Output the (X, Y) coordinate of the center of the cell containing the given text.  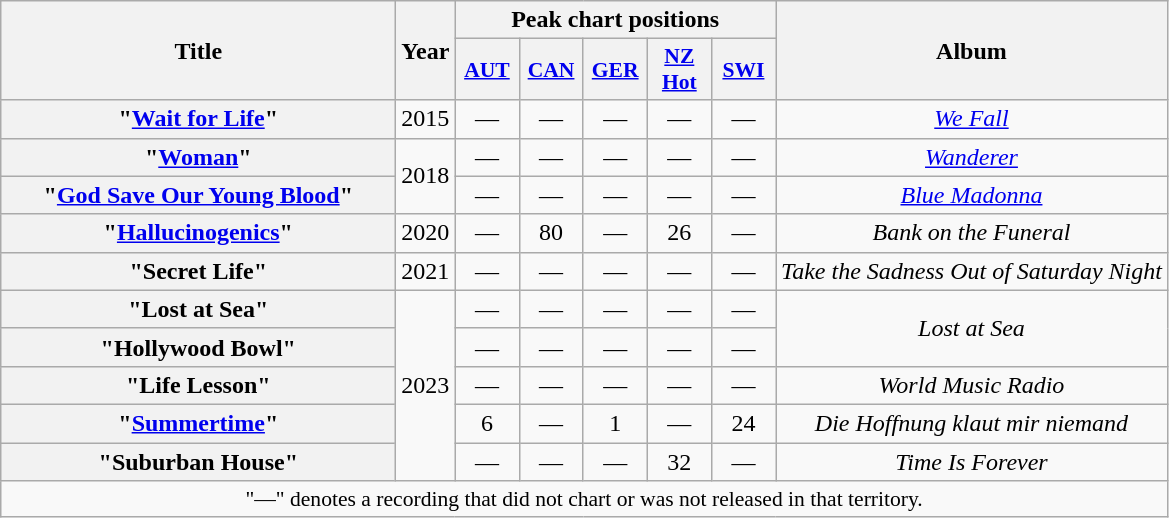
Bank on the Funeral (972, 233)
We Fall (972, 119)
"Hallucinogenics" (198, 233)
NZHot (679, 70)
24 (743, 423)
Take the Sadness Out of Saturday Night (972, 271)
Album (972, 50)
SWI (743, 70)
Die Hoffnung klaut mir niemand (972, 423)
26 (679, 233)
2020 (426, 233)
CAN (551, 70)
"—" denotes a recording that did not chart or was not released in that territory. (584, 499)
"Life Lesson" (198, 385)
1 (615, 423)
80 (551, 233)
Year (426, 50)
2015 (426, 119)
"God Save Our Young Blood" (198, 195)
World Music Radio (972, 385)
2023 (426, 385)
2018 (426, 176)
Blue Madonna (972, 195)
6 (487, 423)
2021 (426, 271)
Time Is Forever (972, 461)
"Lost at Sea" (198, 309)
"Hollywood Bowl" (198, 347)
AUT (487, 70)
"Secret Life" (198, 271)
Peak chart positions (616, 20)
32 (679, 461)
Title (198, 50)
GER (615, 70)
Wanderer (972, 157)
"Suburban House" (198, 461)
"Summertime" (198, 423)
"Woman" (198, 157)
Lost at Sea (972, 328)
"Wait for Life" (198, 119)
